Return (x, y) of the center of cell containing provided text 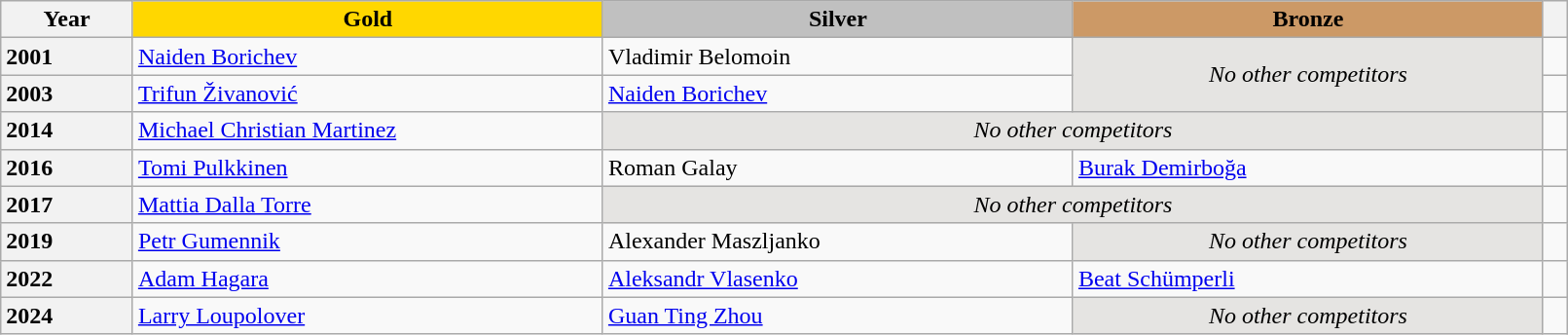
2003 (67, 93)
Adam Hagara (368, 279)
Michael Christian Martinez (368, 130)
2017 (67, 205)
Alexander Maszljanko (837, 242)
Vladimir Belomoin (837, 56)
2019 (67, 242)
Tomi Pulkkinen (368, 167)
2024 (67, 316)
Mattia Dalla Torre (368, 205)
2001 (67, 56)
Beat Schümperli (1308, 279)
2014 (67, 130)
Year (67, 19)
Aleksandr Vlasenko (837, 279)
Trifun Živanović (368, 93)
Roman Galay (837, 167)
Bronze (1308, 19)
Silver (837, 19)
Gold (368, 19)
2016 (67, 167)
2022 (67, 279)
Burak Demirboğa (1308, 167)
Larry Loupolover (368, 316)
Petr Gumennik (368, 242)
Guan Ting Zhou (837, 316)
